Scan for the cell matching the given text and deliver its [x, y] coordinate at center. 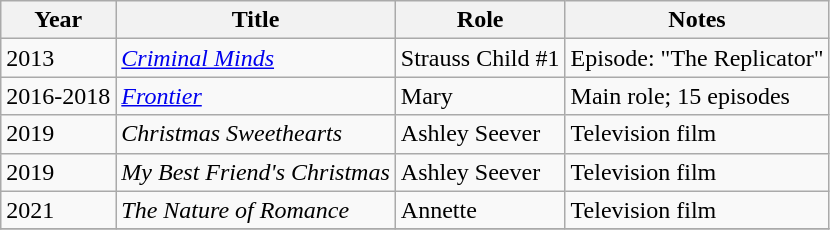
2016-2018 [58, 96]
Notes [697, 20]
Criminal Minds [256, 58]
Mary [480, 96]
Frontier [256, 96]
My Best Friend's Christmas [256, 172]
Christmas Sweethearts [256, 134]
Episode: "The Replicator" [697, 58]
Title [256, 20]
Year [58, 20]
Annette [480, 210]
Main role; 15 episodes [697, 96]
Strauss Child #1 [480, 58]
2013 [58, 58]
Role [480, 20]
The Nature of Romance [256, 210]
2021 [58, 210]
